Extract the [X, Y] coordinate from the center of the cell holding the provided text.  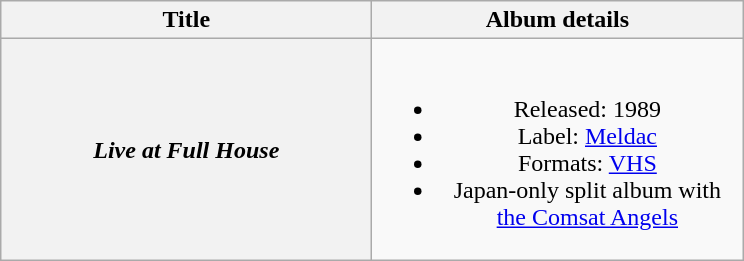
Live at Full House [186, 150]
Title [186, 20]
Album details [558, 20]
Released: 1989Label: MeldacFormats: VHSJapan-only split album with the Comsat Angels [558, 150]
